Pinpoint the cell where the given text exists, returning its [x, y] midpoint coordinate. 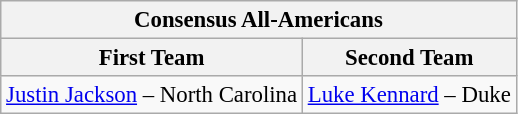
Consensus All-Americans [258, 20]
Second Team [409, 58]
First Team [152, 58]
Luke Kennard – Duke [409, 95]
Justin Jackson – North Carolina [152, 95]
